Extract the [X, Y] coordinate from the center of the cell holding the provided text.  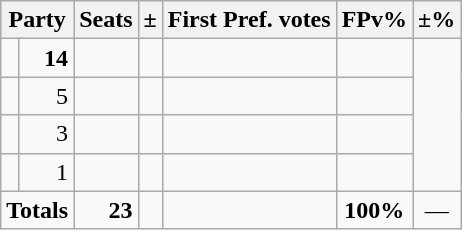
100% [374, 210]
± [150, 20]
±% [437, 20]
Seats [106, 20]
3 [46, 134]
14 [46, 58]
5 [46, 96]
Party [38, 20]
23 [106, 210]
1 [46, 172]
FPv% [374, 20]
Totals [38, 210]
First Pref. votes [249, 20]
— [437, 210]
